Provide the (x, y) coordinate of the cell's center where the given text is located.  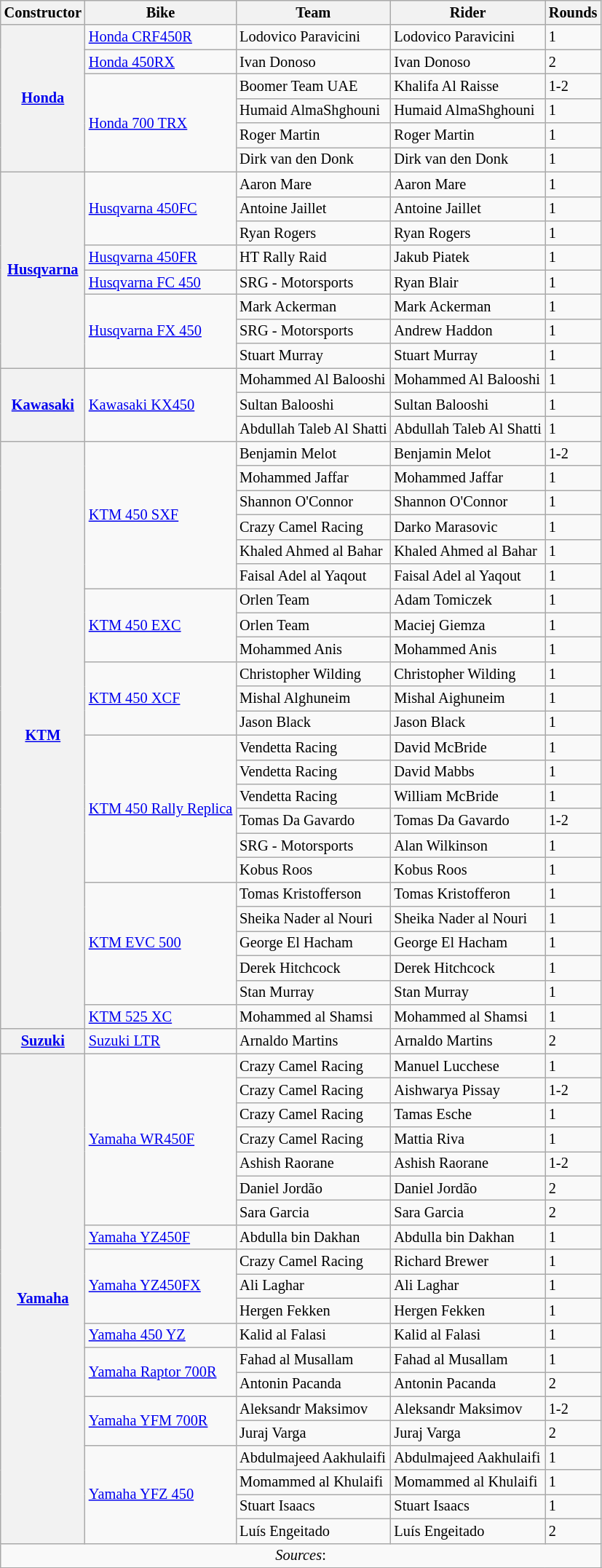
Boomer Team UAE (313, 86)
Suzuki (43, 1041)
KTM EVC 500 (160, 943)
Husqvarna 450FR (160, 258)
Mattia Riva (468, 1139)
KTM 450 Rally Replica (160, 808)
KTM 450 SXF (160, 514)
Husqvarna FX 450 (160, 330)
Kawasaki KX450 (160, 405)
KTM 450 EXC (160, 624)
Tomas Kristofferon (468, 894)
Honda CRF450R (160, 37)
Honda 700 TRX (160, 122)
Husqvarna (43, 269)
Yamaha YZ450F (160, 1237)
Andrew Haddon (468, 331)
Darko Marasovic (468, 527)
Yamaha YFZ 450 (160, 1495)
Rider (468, 12)
Ryan Blair (468, 282)
Husqvarna FC 450 (160, 282)
Constructor (43, 12)
Honda (43, 98)
David McBride (468, 747)
Team (313, 12)
Richard Brewer (468, 1262)
Sources: (301, 1556)
Yamaha YFM 700R (160, 1420)
Yamaha WR450F (160, 1139)
Tomas Kristofferson (313, 894)
HT Rally Raid (313, 258)
Jakub Piatek (468, 258)
Yamaha (43, 1298)
Manuel Lucchese (468, 1066)
Maciej Giemza (468, 625)
Mishal Alghuneim (313, 699)
Husqvarna 450FC (160, 208)
David Mabbs (468, 772)
Suzuki LTR (160, 1041)
Aishwarya Pissay (468, 1090)
KTM 450 XCF (160, 699)
Bike (160, 12)
KTM (43, 735)
William McBride (468, 796)
Tamas Esche (468, 1115)
Yamaha 450 YZ (160, 1335)
Rounds (574, 12)
Kawasaki (43, 405)
Yamaha YZ450FX (160, 1286)
Khalifa Al Raisse (468, 86)
Honda 450RX (160, 62)
Alan Wilkinson (468, 845)
KTM 525 XC (160, 1016)
Yamaha Raptor 700R (160, 1371)
Adam Tomiczek (468, 600)
Mishal Aighuneim (468, 699)
